Determine the [x, y] coordinate at the center of the cell enclosing the given text.  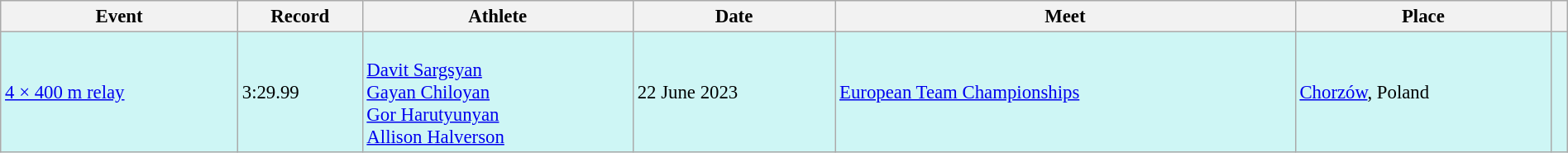
Davit SargsyanGayan ChiloyanGor HarutyunyanAllison Halverson [498, 93]
4 × 400 m relay [119, 93]
Date [734, 17]
Athlete [498, 17]
Chorzów, Poland [1422, 93]
Place [1422, 17]
Event [119, 17]
Meet [1065, 17]
Record [299, 17]
22 June 2023 [734, 93]
European Team Championships [1065, 93]
3:29.99 [299, 93]
